From the cell containing the given text, extract its center point as [x, y] coordinate. 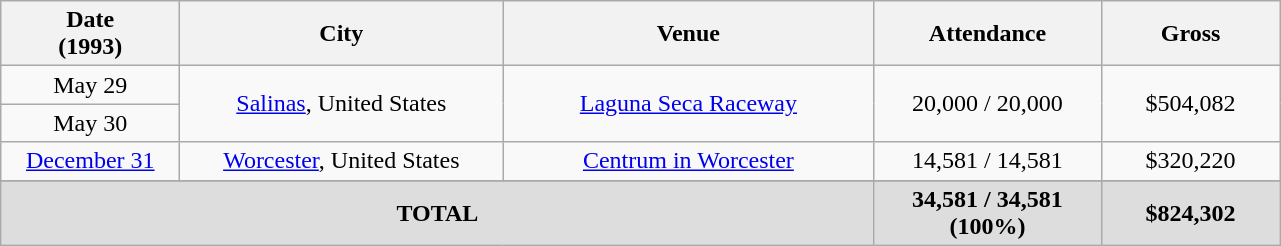
Date(1993) [90, 34]
34,581 / 34,581 (100%) [988, 212]
$320,220 [1190, 161]
Worcester, United States [342, 161]
Salinas, United States [342, 104]
Venue [688, 34]
Gross [1190, 34]
20,000 / 20,000 [988, 104]
City [342, 34]
TOTAL [438, 212]
May 30 [90, 123]
Laguna Seca Raceway [688, 104]
$824,302 [1190, 212]
May 29 [90, 85]
$504,082 [1190, 104]
Attendance [988, 34]
Centrum in Worcester [688, 161]
December 31 [90, 161]
14,581 / 14,581 [988, 161]
